Capture the cell that displays the provided text and extract its (x, y) central coordinate. 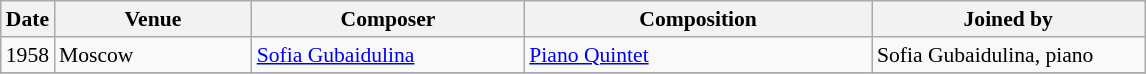
Sofia Gubaidulina (388, 55)
Composition (698, 19)
Moscow (153, 55)
Venue (153, 19)
Composer (388, 19)
Date (28, 19)
1958 (28, 55)
Piano Quintet (698, 55)
Joined by (1008, 19)
Sofia Gubaidulina, piano (1008, 55)
